Search for the cell housing the specified text and yield its [X, Y] center coordinate. 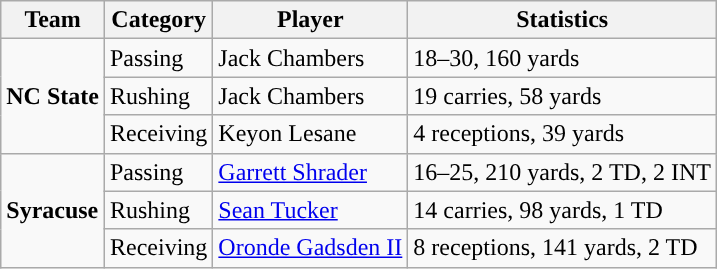
Statistics [562, 20]
Category [158, 20]
4 receptions, 39 yards [562, 134]
Oronde Gadsden II [310, 248]
NC State [53, 96]
Syracuse [53, 210]
16–25, 210 yards, 2 TD, 2 INT [562, 172]
Keyon Lesane [310, 134]
Garrett Shrader [310, 172]
Sean Tucker [310, 210]
14 carries, 98 yards, 1 TD [562, 210]
Player [310, 20]
8 receptions, 141 yards, 2 TD [562, 248]
19 carries, 58 yards [562, 96]
Team [53, 20]
18–30, 160 yards [562, 58]
